Identify which cell holds the provided text, then report its [X, Y] central coordinate. 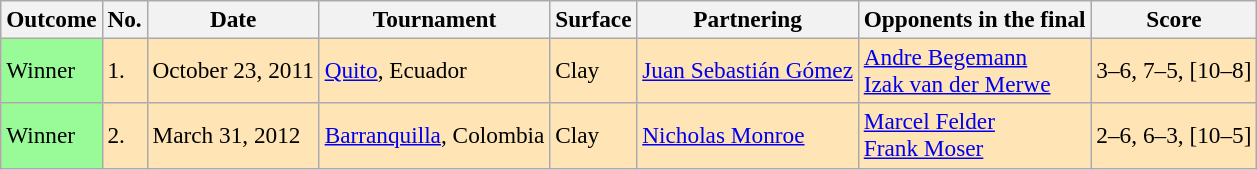
Score [1174, 19]
Quito, Ecuador [434, 70]
Tournament [434, 19]
Opponents in the final [974, 19]
No. [124, 19]
October 23, 2011 [233, 70]
1. [124, 70]
Outcome [52, 19]
March 31, 2012 [233, 136]
Surface [594, 19]
Andre Begemann Izak van der Merwe [974, 70]
3–6, 7–5, [10–8] [1174, 70]
Partnering [748, 19]
Nicholas Monroe [748, 136]
Juan Sebastián Gómez [748, 70]
2–6, 6–3, [10–5] [1174, 136]
Marcel Felder Frank Moser [974, 136]
2. [124, 136]
Barranquilla, Colombia [434, 136]
Date [233, 19]
